Return the (X, Y) coordinate for the center point of the cell that contains the specified text.  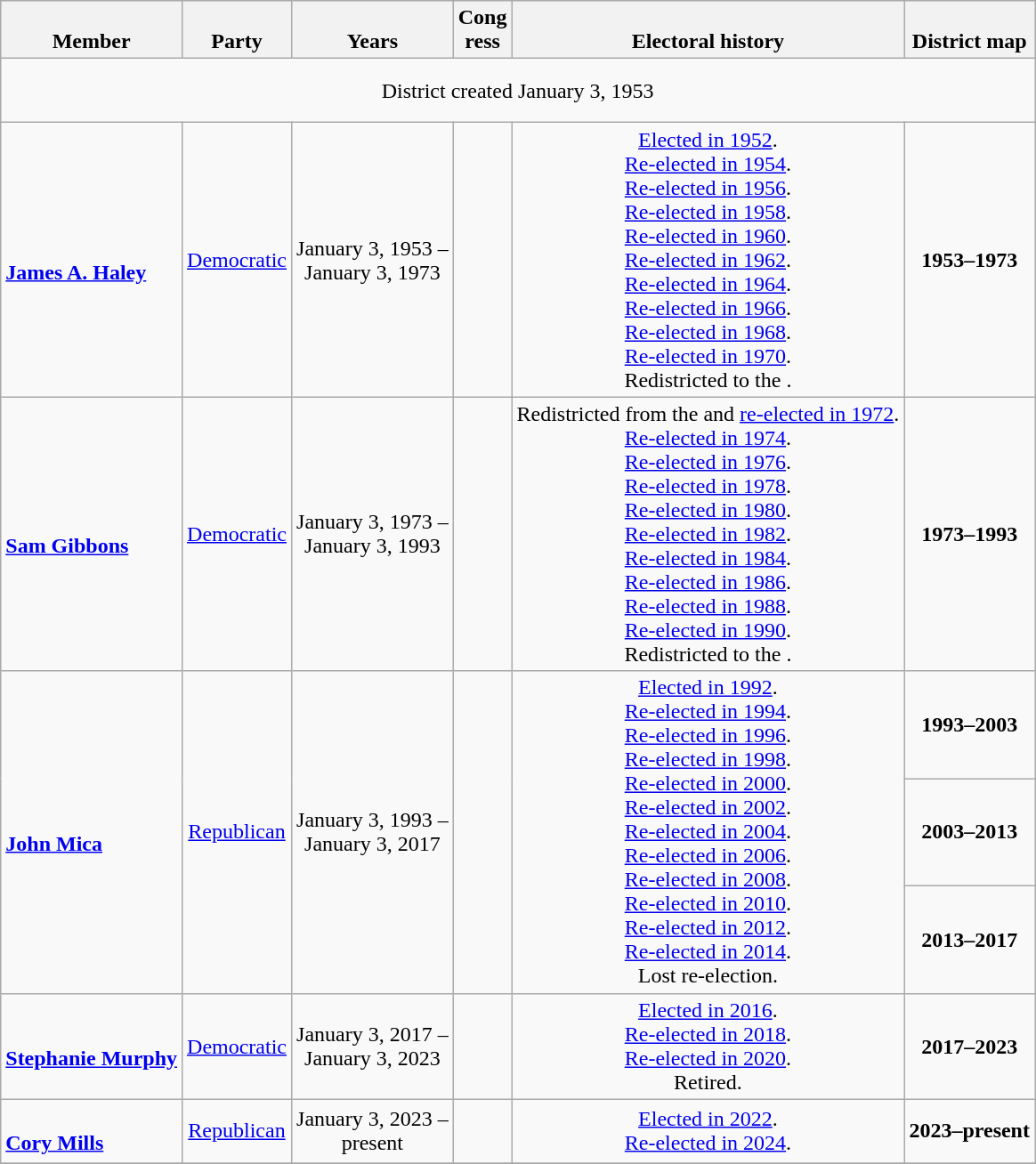
January 3, 2017 –January 3, 2023 (373, 1047)
John Mica (92, 832)
James A. Haley (92, 260)
2017–2023 (970, 1047)
District map (970, 30)
2023–present (970, 1131)
Stephanie Murphy (92, 1047)
Member (92, 30)
1993–2003 (970, 724)
1953–1973 (970, 260)
January 3, 1973 –January 3, 1993 (373, 534)
Elected in 2022.Re-elected in 2024. (708, 1131)
1973–1993 (970, 534)
January 3, 1953 –January 3, 1973 (373, 260)
January 3, 2023 –present (373, 1131)
District created January 3, 1953 (518, 91)
Years (373, 30)
Congress (482, 30)
Party (237, 30)
Cory Mills (92, 1131)
2003–2013 (970, 833)
Electoral history (708, 30)
Elected in 2016.Re-elected in 2018.Re-elected in 2020.Retired. (708, 1047)
2013–2017 (970, 940)
Sam Gibbons (92, 534)
January 3, 1993 –January 3, 2017 (373, 832)
